From the cell containing the given text, extract its center point as [x, y] coordinate. 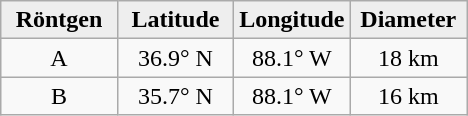
16 km [408, 96]
Latitude [175, 20]
Röntgen [59, 20]
B [59, 96]
36.9° N [175, 58]
Longitude [292, 20]
18 km [408, 58]
Diameter [408, 20]
A [59, 58]
35.7° N [175, 96]
